Provide the (x, y) coordinate of the cell's center where the given text is located.  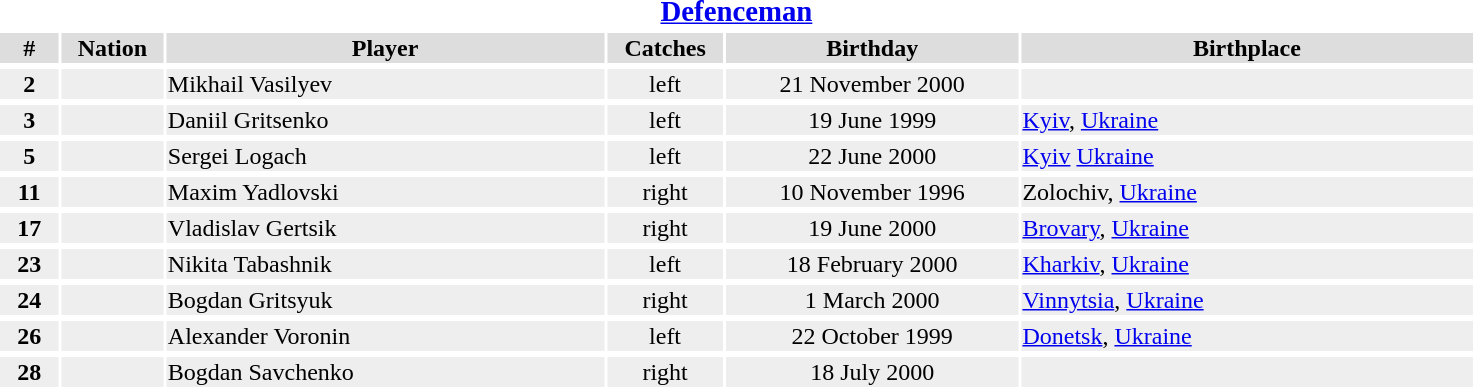
Maxim Yadlovski (384, 192)
Vladislav Gertsik (384, 228)
Nation (112, 48)
23 (29, 264)
19 June 2000 (872, 228)
# (29, 48)
Birthday (872, 48)
22 June 2000 (872, 156)
26 (29, 336)
22 October 1999 (872, 336)
2 (29, 84)
10 November 1996 (872, 192)
Nikita Tabashnik (384, 264)
11 (29, 192)
19 June 1999 (872, 120)
Bogdan Savchenko (384, 372)
Zolochiv, Ukraine (1247, 192)
18 February 2000 (872, 264)
Vinnytsia, Ukraine (1247, 300)
Alexander Voronin (384, 336)
Daniil Gritsenko (384, 120)
Kyiv, Ukraine (1247, 120)
18 July 2000 (872, 372)
Brovary, Ukraine (1247, 228)
28 (29, 372)
5 (29, 156)
Catches (666, 48)
Bogdan Gritsyuk (384, 300)
1 March 2000 (872, 300)
Kyiv Ukraine (1247, 156)
24 (29, 300)
Kharkiv, Ukraine (1247, 264)
17 (29, 228)
3 (29, 120)
Mikhail Vasilyev (384, 84)
Sergei Logach (384, 156)
Player (384, 48)
Birthplace (1247, 48)
21 November 2000 (872, 84)
Donetsk, Ukraine (1247, 336)
